Identify which cell holds the provided text, then report its (x, y) central coordinate. 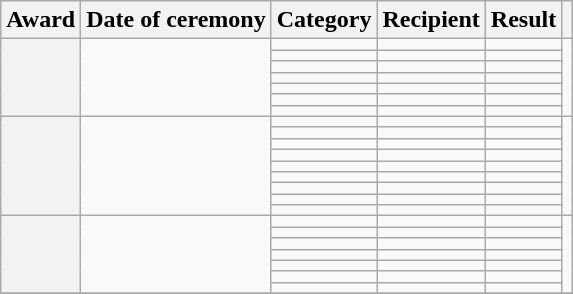
Award (41, 20)
Result (523, 20)
Date of ceremony (176, 20)
Recipient (431, 20)
Category (324, 20)
